Find where the given text appears and provide that cell's center as [x, y] coordinate. 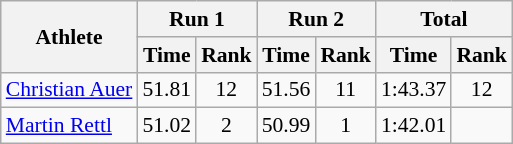
1 [346, 126]
51.02 [166, 126]
Total [444, 19]
1:43.37 [414, 90]
Run 2 [316, 19]
1:42.01 [414, 126]
11 [346, 90]
Martin Rettl [70, 126]
Christian Auer [70, 90]
50.99 [286, 126]
51.81 [166, 90]
51.56 [286, 90]
Athlete [70, 36]
Run 1 [196, 19]
2 [226, 126]
